Scan for the cell matching the given text and deliver its [x, y] coordinate at center. 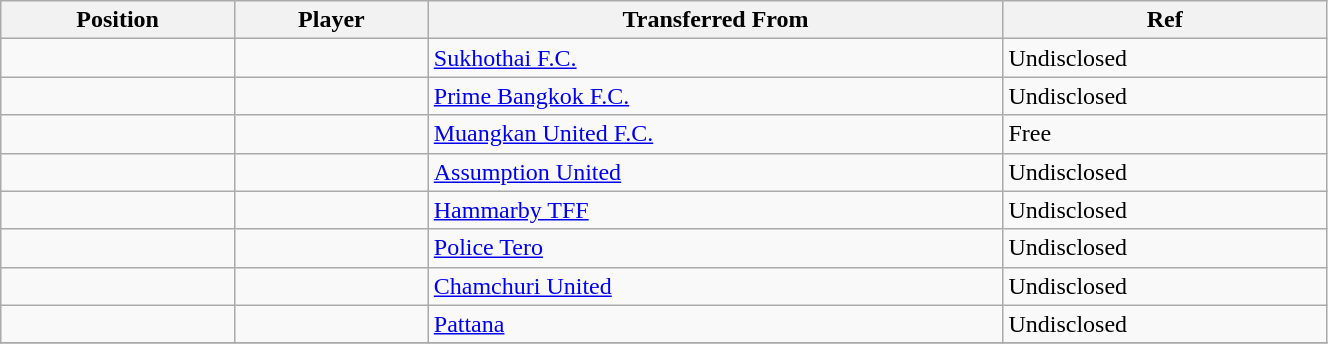
Player [332, 20]
Free [1165, 134]
Hammarby TFF [716, 210]
Assumption United [716, 172]
Ref [1165, 20]
Chamchuri United [716, 286]
Position [118, 20]
Police Tero [716, 248]
Pattana [716, 324]
Transferred From [716, 20]
Muangkan United F.C. [716, 134]
Prime Bangkok F.C. [716, 96]
Sukhothai F.C. [716, 58]
